Capture the cell that displays the provided text and extract its [x, y] central coordinate. 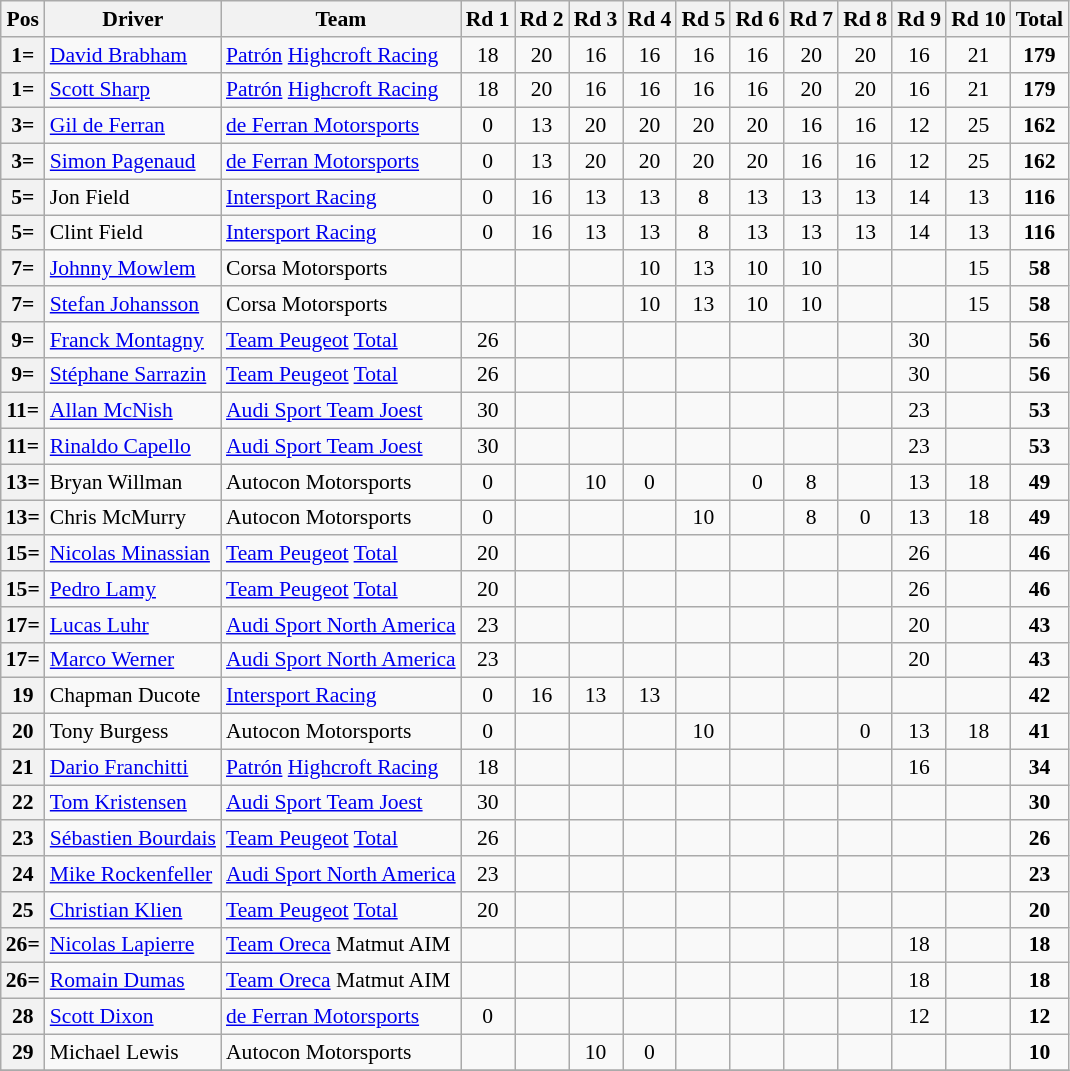
Rd 1 [488, 19]
Lucas Luhr [133, 625]
Rd 4 [649, 19]
Pos [23, 19]
Marco Werner [133, 660]
Nicolas Lapierre [133, 945]
24 [23, 874]
29 [23, 1052]
Jon Field [133, 197]
Team [341, 19]
34 [1040, 767]
Tom Kristensen [133, 803]
Clint Field [133, 233]
Romain Dumas [133, 981]
Simon Pagenaud [133, 162]
19 [23, 696]
Bryan Willman [133, 482]
Pedro Lamy [133, 589]
Rd 9 [919, 19]
Total [1040, 19]
Michael Lewis [133, 1052]
Christian Klien [133, 910]
Gil de Ferran [133, 126]
Stefan Johansson [133, 304]
Scott Dixon [133, 1017]
Franck Montagny [133, 340]
42 [1040, 696]
41 [1040, 732]
Rd 6 [757, 19]
Rd 7 [811, 19]
Chris McMurry [133, 518]
Rd 5 [703, 19]
Dario Franchitti [133, 767]
Sébastien Bourdais [133, 839]
Rd 10 [978, 19]
Rd 8 [865, 19]
22 [23, 803]
Tony Burgess [133, 732]
Rinaldo Capello [133, 447]
Mike Rockenfeller [133, 874]
Chapman Ducote [133, 696]
Driver [133, 19]
28 [23, 1017]
Stéphane Sarrazin [133, 375]
Rd 3 [596, 19]
Rd 2 [542, 19]
David Brabham [133, 55]
Johnny Mowlem [133, 269]
Allan McNish [133, 411]
Scott Sharp [133, 90]
Nicolas Minassian [133, 554]
